Detect which cell encompasses the target text, then output its (X, Y) center coordinate. 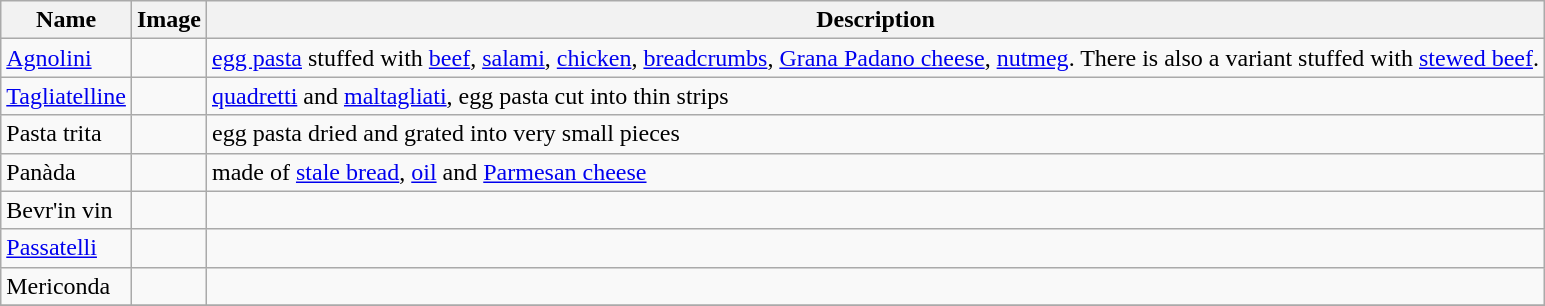
Panàda (66, 172)
Agnolini (66, 58)
Tagliatelline (66, 96)
quadretti and maltagliati, egg pasta cut into thin strips (875, 96)
made of stale bread, oil and Parmesan cheese (875, 172)
Pasta trita (66, 134)
Description (875, 20)
Name (66, 20)
Mericonda (66, 286)
Image (168, 20)
egg pasta stuffed with beef, salami, chicken, breadcrumbs, Grana Padano cheese, nutmeg. There is also a variant stuffed with stewed beef. (875, 58)
egg pasta dried and grated into very small pieces (875, 134)
Passatelli (66, 248)
Bevr'in vin (66, 210)
